Pinpoint the cell where the given text exists, returning its [X, Y] midpoint coordinate. 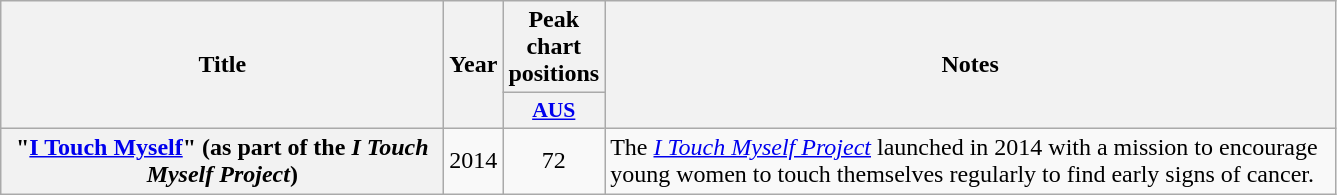
Notes [970, 65]
Year [474, 65]
2014 [474, 160]
AUS [554, 111]
Title [222, 65]
72 [554, 160]
Peak chart positions [554, 47]
The I Touch Myself Project launched in 2014 with a mission to encourage young women to touch themselves regularly to find early signs of cancer. [970, 160]
"I Touch Myself" (as part of the I Touch Myself Project) [222, 160]
